Provide the (X, Y) coordinate of the cell's center where the given text is located.  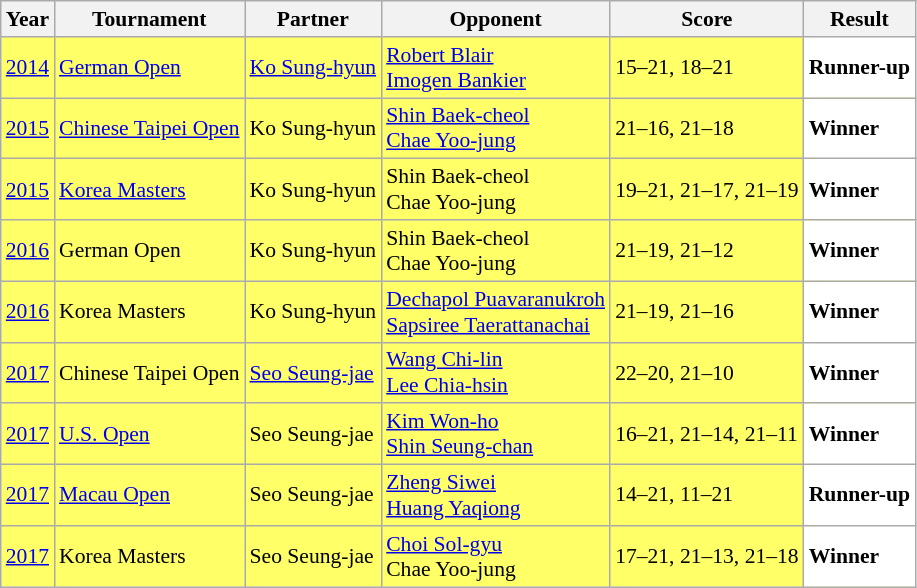
Year (28, 19)
17–21, 21–13, 21–18 (707, 556)
Score (707, 19)
2014 (28, 68)
21–16, 21–18 (707, 128)
U.S. Open (149, 434)
Robert Blair Imogen Bankier (496, 68)
Wang Chi-lin Lee Chia-hsin (496, 372)
Zheng Siwei Huang Yaqiong (496, 496)
21–19, 21–16 (707, 312)
19–21, 21–17, 21–19 (707, 190)
Tournament (149, 19)
Opponent (496, 19)
15–21, 18–21 (707, 68)
Macau Open (149, 496)
16–21, 21–14, 21–11 (707, 434)
Choi Sol-gyu Chae Yoo-jung (496, 556)
Dechapol Puavaranukroh Sapsiree Taerattanachai (496, 312)
Partner (312, 19)
21–19, 21–12 (707, 250)
Result (860, 19)
22–20, 21–10 (707, 372)
14–21, 11–21 (707, 496)
Kim Won-ho Shin Seung-chan (496, 434)
